Scan for the cell matching the given text and deliver its [x, y] coordinate at center. 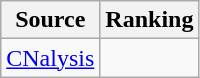
Source [50, 20]
Ranking [150, 20]
CNalysis [50, 58]
